From the cell containing the given text, extract its center point as (x, y) coordinate. 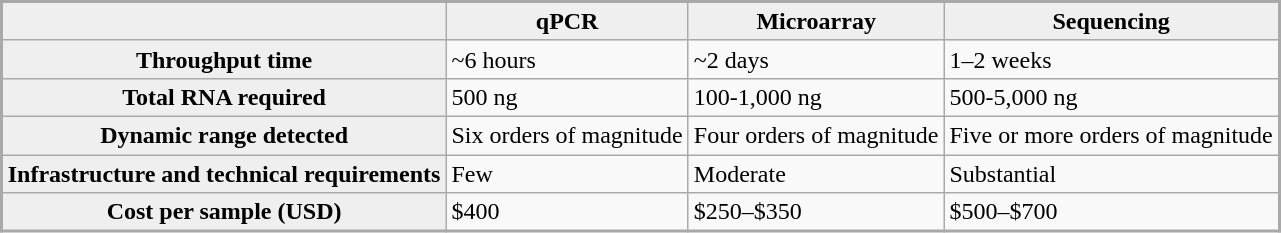
100-1,000 ng (816, 97)
500 ng (567, 97)
~6 hours (567, 59)
Microarray (816, 22)
$250–$350 (816, 212)
$500–$700 (1112, 212)
Total RNA required (224, 97)
Moderate (816, 173)
Sequencing (1112, 22)
Four orders of magnitude (816, 135)
qPCR (567, 22)
Substantial (1112, 173)
Five or more orders of magnitude (1112, 135)
Few (567, 173)
500-5,000 ng (1112, 97)
Dynamic range detected (224, 135)
1–2 weeks (1112, 59)
Throughput time (224, 59)
Infrastructure and technical requirements (224, 173)
$400 (567, 212)
~2 days (816, 59)
Cost per sample (USD) (224, 212)
Six orders of magnitude (567, 135)
